Provide the (X, Y) coordinate of the cell's center where the given text is located.  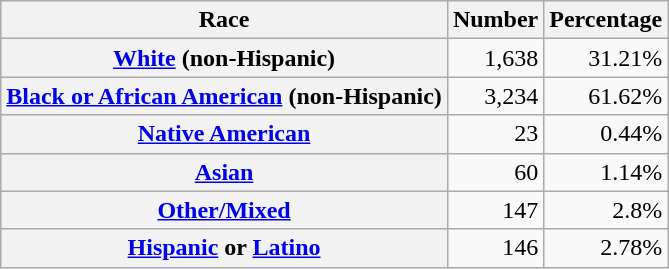
Percentage (606, 20)
146 (495, 248)
3,234 (495, 96)
White (non-Hispanic) (224, 58)
Hispanic or Latino (224, 248)
31.21% (606, 58)
Native American (224, 134)
1,638 (495, 58)
Number (495, 20)
2.78% (606, 248)
147 (495, 210)
1.14% (606, 172)
Asian (224, 172)
23 (495, 134)
Race (224, 20)
Black or African American (non-Hispanic) (224, 96)
Other/Mixed (224, 210)
0.44% (606, 134)
2.8% (606, 210)
60 (495, 172)
61.62% (606, 96)
